From the cell containing the given text, extract its center point as (X, Y) coordinate. 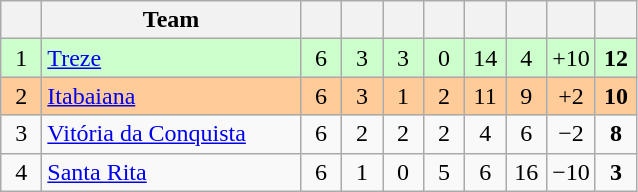
14 (486, 58)
Itabaiana (172, 96)
Vitória da Conquista (172, 134)
+10 (572, 58)
−10 (572, 172)
−2 (572, 134)
11 (486, 96)
Team (172, 20)
10 (616, 96)
Treze (172, 58)
+2 (572, 96)
8 (616, 134)
12 (616, 58)
9 (526, 96)
16 (526, 172)
5 (444, 172)
Santa Rita (172, 172)
